Extract the (X, Y) coordinate from the center of the cell holding the provided text.  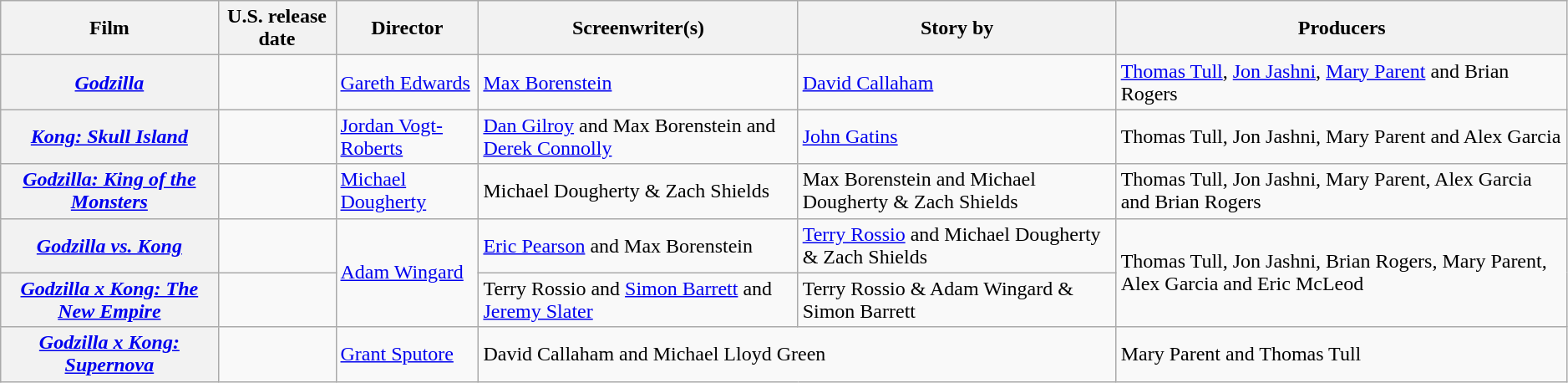
Film (109, 28)
Godzilla (109, 82)
Story by (957, 28)
Terry Rossio and Simon Barrett and Jeremy Slater (638, 299)
Kong: Skull Island (109, 137)
Producers (1342, 28)
Director (408, 28)
Gareth Edwards (408, 82)
John Gatins (957, 137)
Screenwriter(s) (638, 28)
Godzilla x Kong: Supernova (109, 355)
Godzilla vs. Kong (109, 246)
Grant Sputore (408, 355)
Thomas Tull, Jon Jashni, Mary Parent and Alex Garcia (1342, 137)
Adam Wingard (408, 273)
Eric Pearson and Max Borenstein (638, 246)
Jordan Vogt-Roberts (408, 137)
Terry Rossio & Adam Wingard & Simon Barrett (957, 299)
Michael Dougherty & Zach Shields (638, 191)
David Callaham (957, 82)
Mary Parent and Thomas Tull (1342, 355)
David Callaham and Michael Lloyd Green (797, 355)
Godzilla x Kong: The New Empire (109, 299)
Max Borenstein (638, 82)
Dan Gilroy and Max Borenstein and Derek Connolly (638, 137)
Max Borenstein and Michael Dougherty & Zach Shields (957, 191)
Thomas Tull, Jon Jashni, Brian Rogers, Mary Parent, Alex Garcia and Eric McLeod (1342, 273)
Thomas Tull, Jon Jashni, Mary Parent, Alex Garcia and Brian Rogers (1342, 191)
Thomas Tull, Jon Jashni, Mary Parent and Brian Rogers (1342, 82)
Godzilla: King of the Monsters (109, 191)
U.S. release date (277, 28)
Michael Dougherty (408, 191)
Terry Rossio and Michael Dougherty & Zach Shields (957, 246)
